For the text-containing cell, return its midpoint in [X, Y] coordinate format. 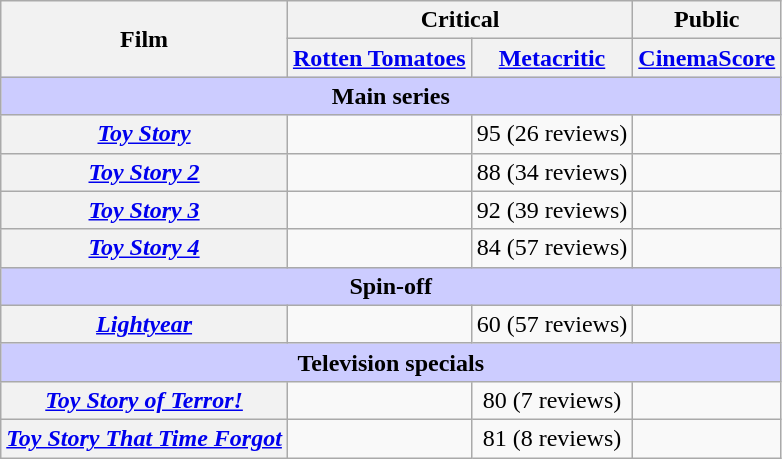
Toy Story That Time Forgot [144, 438]
81 (8 reviews) [552, 438]
Toy Story of Terror! [144, 400]
Main series [391, 96]
Spin-off [391, 286]
95 (26 reviews) [552, 134]
Critical [460, 20]
60 (57 reviews) [552, 324]
Lightyear [144, 324]
88 (34 reviews) [552, 172]
80 (7 reviews) [552, 400]
Metacritic [552, 58]
Rotten Tomatoes [379, 58]
Public [707, 20]
CinemaScore [707, 58]
Toy Story 2 [144, 172]
Television specials [391, 362]
Toy Story [144, 134]
Toy Story 3 [144, 210]
92 (39 reviews) [552, 210]
84 (57 reviews) [552, 248]
Toy Story 4 [144, 248]
Film [144, 39]
